From the cell containing the given text, extract its center point as [X, Y] coordinate. 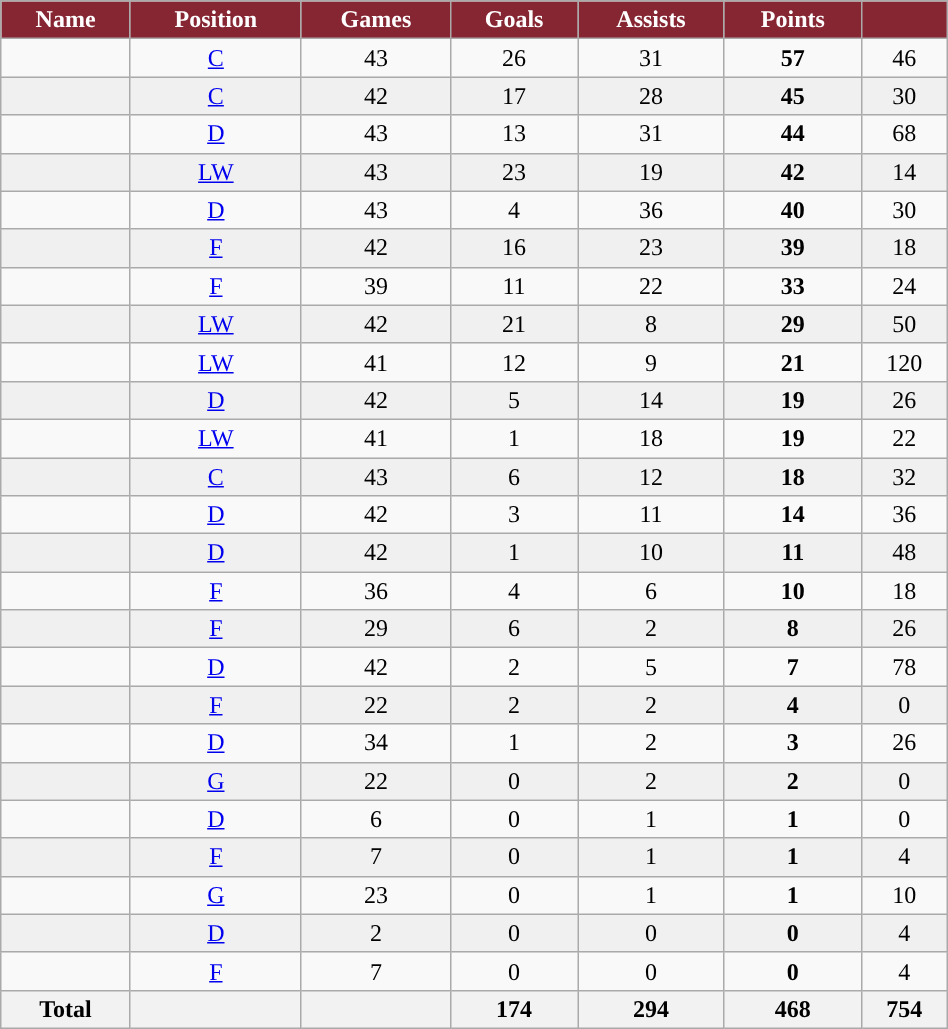
Goals [514, 20]
Total [66, 1009]
33 [792, 286]
13 [514, 134]
28 [652, 96]
468 [792, 1009]
24 [904, 286]
Points [792, 20]
44 [792, 134]
45 [792, 96]
40 [792, 210]
174 [514, 1009]
Name [66, 20]
46 [904, 58]
57 [792, 58]
34 [376, 743]
78 [904, 667]
9 [652, 362]
754 [904, 1009]
50 [904, 324]
Assists [652, 20]
17 [514, 96]
120 [904, 362]
294 [652, 1009]
Position [216, 20]
48 [904, 553]
32 [904, 477]
Games [376, 20]
16 [514, 248]
68 [904, 134]
